Scan for the cell matching the given text and deliver its [x, y] coordinate at center. 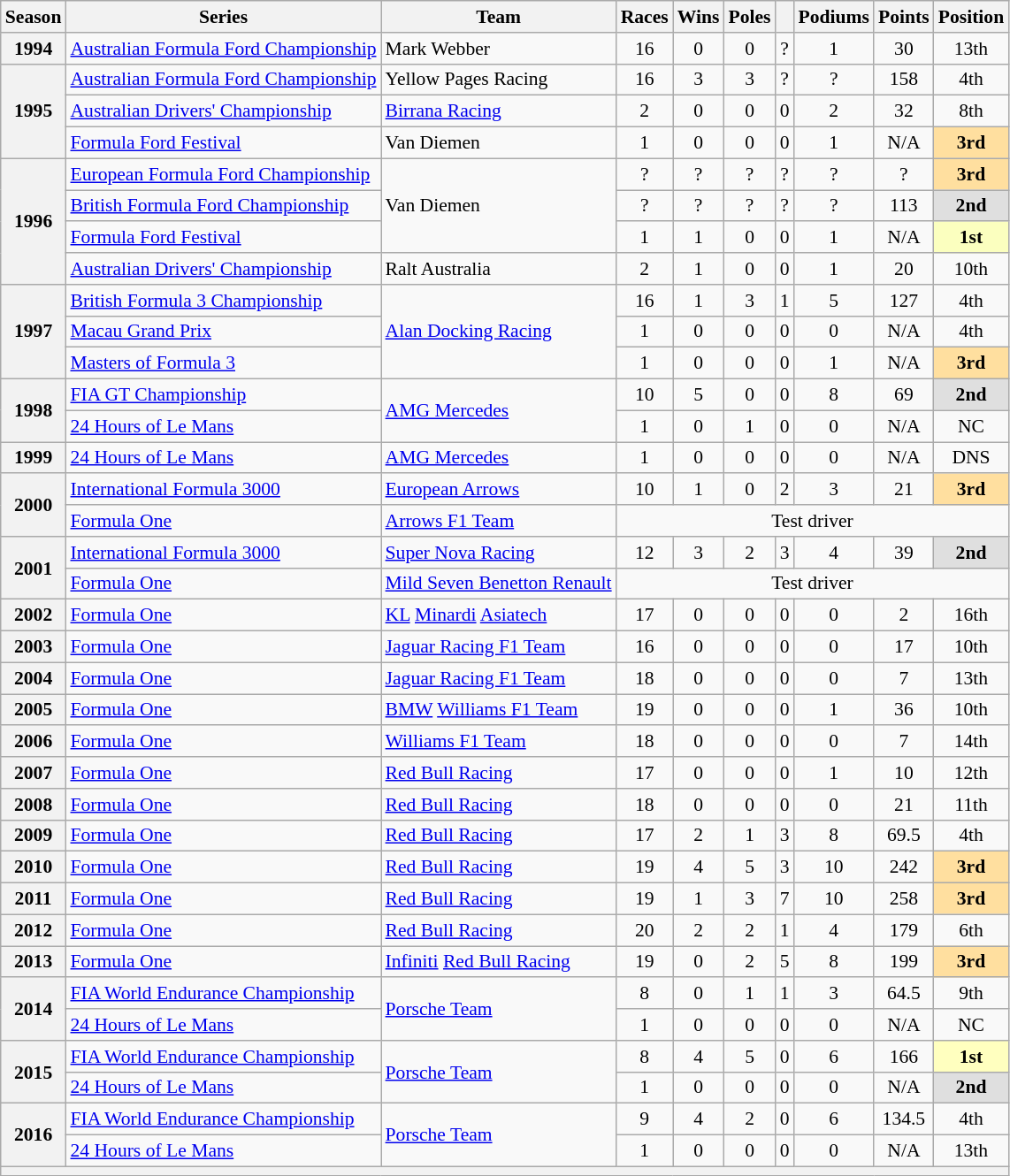
1999 [34, 458]
32 [904, 111]
1996 [34, 221]
69 [904, 395]
16th [971, 615]
2010 [34, 867]
2007 [34, 773]
Points [904, 17]
2000 [34, 506]
Position [971, 17]
6th [971, 930]
Mild Seven Benetton Renault [499, 584]
2002 [34, 615]
36 [904, 710]
69.5 [904, 836]
2013 [34, 962]
14th [971, 742]
BMW Williams F1 Team [499, 710]
2006 [34, 742]
European Formula Ford Championship [223, 174]
12th [971, 773]
British Formula Ford Championship [223, 206]
2004 [34, 678]
8th [971, 111]
166 [904, 1057]
Races [645, 17]
2001 [34, 568]
Williams F1 Team [499, 742]
1995 [34, 111]
Series [223, 17]
134.5 [904, 1119]
2005 [34, 710]
Wins [699, 17]
2016 [34, 1135]
DNS [971, 458]
Mark Webber [499, 49]
2015 [34, 1072]
258 [904, 899]
242 [904, 867]
Masters of Formula 3 [223, 363]
FIA GT Championship [223, 395]
1998 [34, 410]
2011 [34, 899]
Alan Docking Racing [499, 332]
2014 [34, 1010]
179 [904, 930]
KL Minardi Asiatech [499, 615]
Poles [749, 17]
1994 [34, 49]
European Arrows [499, 490]
Podiums [835, 17]
2008 [34, 805]
113 [904, 206]
Macau Grand Prix [223, 332]
11th [971, 805]
9th [971, 994]
1997 [34, 332]
127 [904, 301]
Ralt Australia [499, 269]
Super Nova Racing [499, 553]
158 [904, 80]
Team [499, 17]
64.5 [904, 994]
39 [904, 553]
2003 [34, 647]
30 [904, 49]
Birrana Racing [499, 111]
2009 [34, 836]
9 [645, 1119]
2012 [34, 930]
Arrows F1 Team [499, 521]
12 [645, 553]
British Formula 3 Championship [223, 301]
Season [34, 17]
Yellow Pages Racing [499, 80]
Infiniti Red Bull Racing [499, 962]
199 [904, 962]
